Identify which cell holds the provided text, then report its (X, Y) central coordinate. 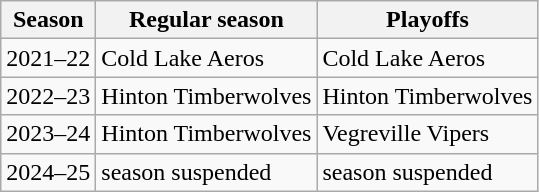
Playoffs (428, 20)
2024–25 (48, 172)
2021–22 (48, 58)
Vegreville Vipers (428, 134)
Regular season (206, 20)
2022–23 (48, 96)
2023–24 (48, 134)
Season (48, 20)
